Determine the (x, y) coordinate at the center of the cell enclosing the given text.  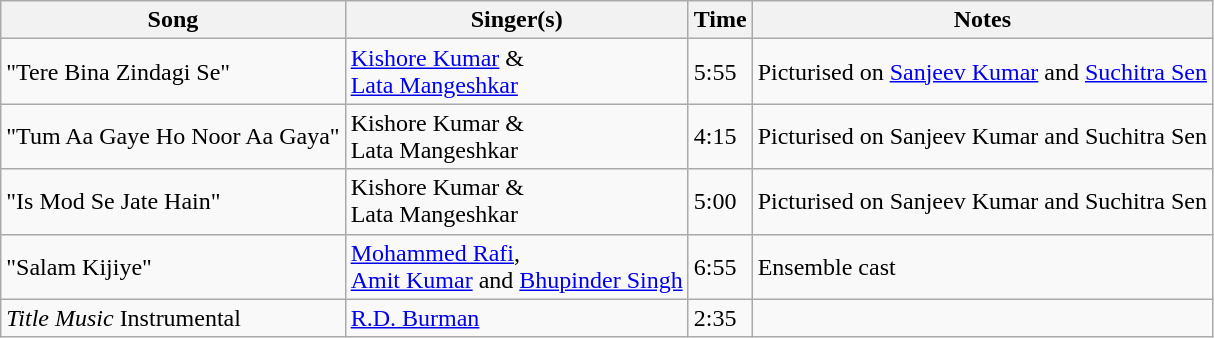
Time (720, 20)
Song (173, 20)
"Salam Kijiye" (173, 266)
5:55 (720, 72)
6:55 (720, 266)
4:15 (720, 136)
"Tere Bina Zindagi Se" (173, 72)
"Is Mod Se Jate Hain" (173, 202)
"Tum Aa Gaye Ho Noor Aa Gaya" (173, 136)
Ensemble cast (982, 266)
5:00 (720, 202)
Singer(s) (516, 20)
R.D. Burman (516, 318)
Title Music Instrumental (173, 318)
2:35 (720, 318)
Notes (982, 20)
Mohammed Rafi,Amit Kumar and Bhupinder Singh (516, 266)
